Identify which cell holds the provided text, then report its (X, Y) central coordinate. 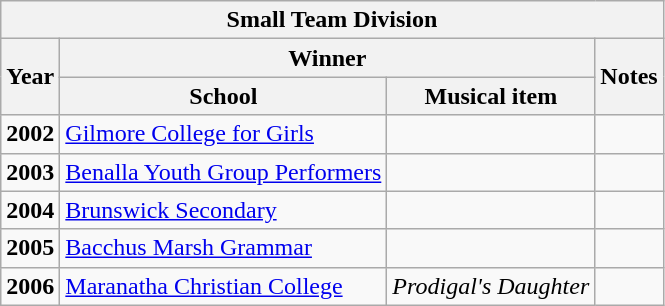
2002 (30, 134)
2006 (30, 286)
Notes (629, 77)
Maranatha Christian College (224, 286)
2003 (30, 172)
Winner (328, 58)
Gilmore College for Girls (224, 134)
Brunswick Secondary (224, 210)
Benalla Youth Group Performers (224, 172)
2004 (30, 210)
Bacchus Marsh Grammar (224, 248)
Prodigal's Daughter (491, 286)
Year (30, 77)
Musical item (491, 96)
Small Team Division (332, 20)
2005 (30, 248)
School (224, 96)
